From the cell containing the given text, extract its center point as (x, y) coordinate. 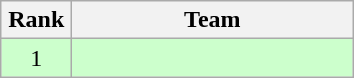
Rank (36, 20)
1 (36, 58)
Team (212, 20)
